From the cell containing the given text, extract its center point as (X, Y) coordinate. 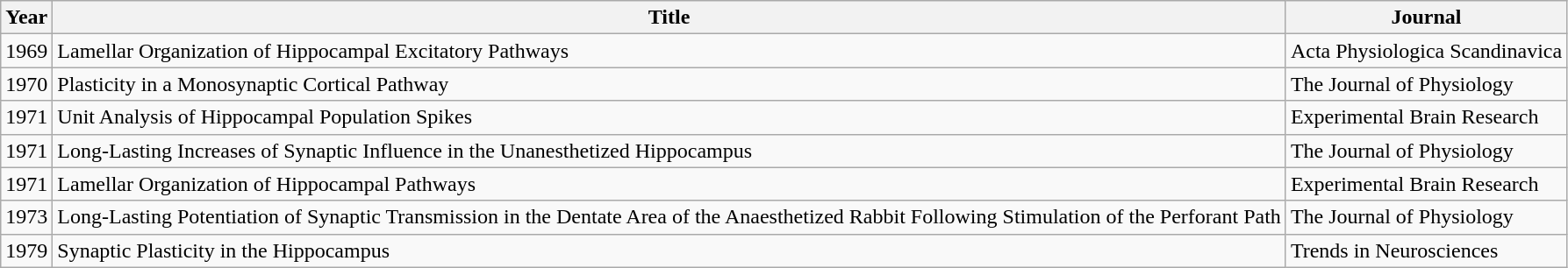
1979 (26, 250)
1969 (26, 51)
Title (669, 18)
Lamellar Organization of Hippocampal Pathways (669, 184)
Year (26, 18)
Acta Physiologica Scandinavica (1426, 51)
1970 (26, 84)
1973 (26, 217)
Plasticity in a Monosynaptic Cortical Pathway (669, 84)
Synaptic Plasticity in the Hippocampus (669, 250)
Unit Analysis of Hippocampal Population Spikes (669, 117)
Trends in Neurosciences (1426, 250)
Journal (1426, 18)
Lamellar Organization of Hippocampal Excitatory Pathways (669, 51)
Long-Lasting Potentiation of Synaptic Transmission in the Dentate Area of the Anaesthetized Rabbit Following Stimulation of the Perforant Path (669, 217)
Long-Lasting Increases of Synaptic Influence in the Unanesthetized Hippocampus (669, 151)
